Search for the cell housing the specified text and yield its [X, Y] center coordinate. 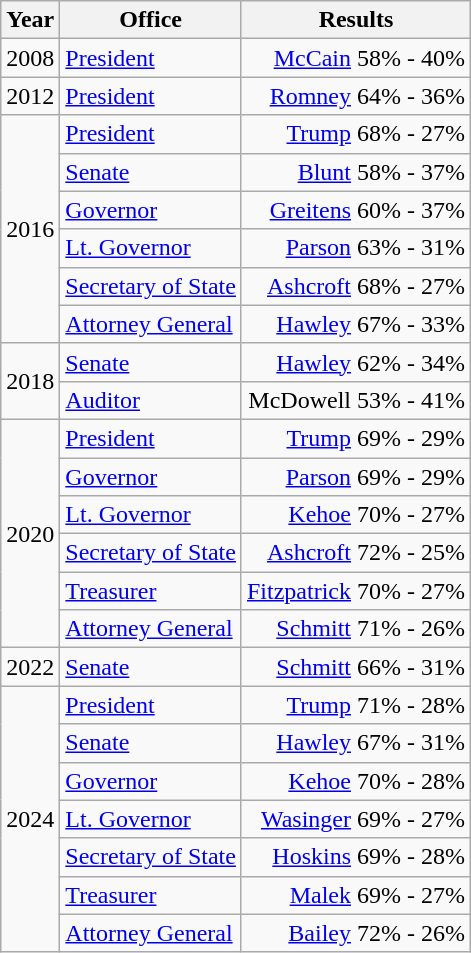
McCain 58% - 40% [356, 58]
Bailey 72% - 26% [356, 933]
Malek 69% - 27% [356, 895]
Hawley 67% - 33% [356, 324]
Schmitt 71% - 26% [356, 629]
Kehoe 70% - 27% [356, 515]
Hawley 67% - 31% [356, 743]
2012 [30, 96]
2016 [30, 229]
Blunt 58% - 37% [356, 172]
2008 [30, 58]
Auditor [151, 400]
Office [151, 20]
Kehoe 70% - 28% [356, 781]
Hoskins 69% - 28% [356, 857]
Trump 68% - 27% [356, 134]
2018 [30, 381]
2020 [30, 533]
Romney 64% - 36% [356, 96]
2022 [30, 667]
Hawley 62% - 34% [356, 362]
Parson 63% - 31% [356, 248]
Wasinger 69% - 27% [356, 819]
Parson 69% - 29% [356, 477]
Results [356, 20]
Schmitt 66% - 31% [356, 667]
Trump 69% - 29% [356, 438]
Ashcroft 68% - 27% [356, 286]
Greitens 60% - 37% [356, 210]
Year [30, 20]
Ashcroft 72% - 25% [356, 553]
McDowell 53% - 41% [356, 400]
2024 [30, 819]
Trump 71% - 28% [356, 705]
Fitzpatrick 70% - 27% [356, 591]
